Capture the cell that displays the provided text and extract its (x, y) central coordinate. 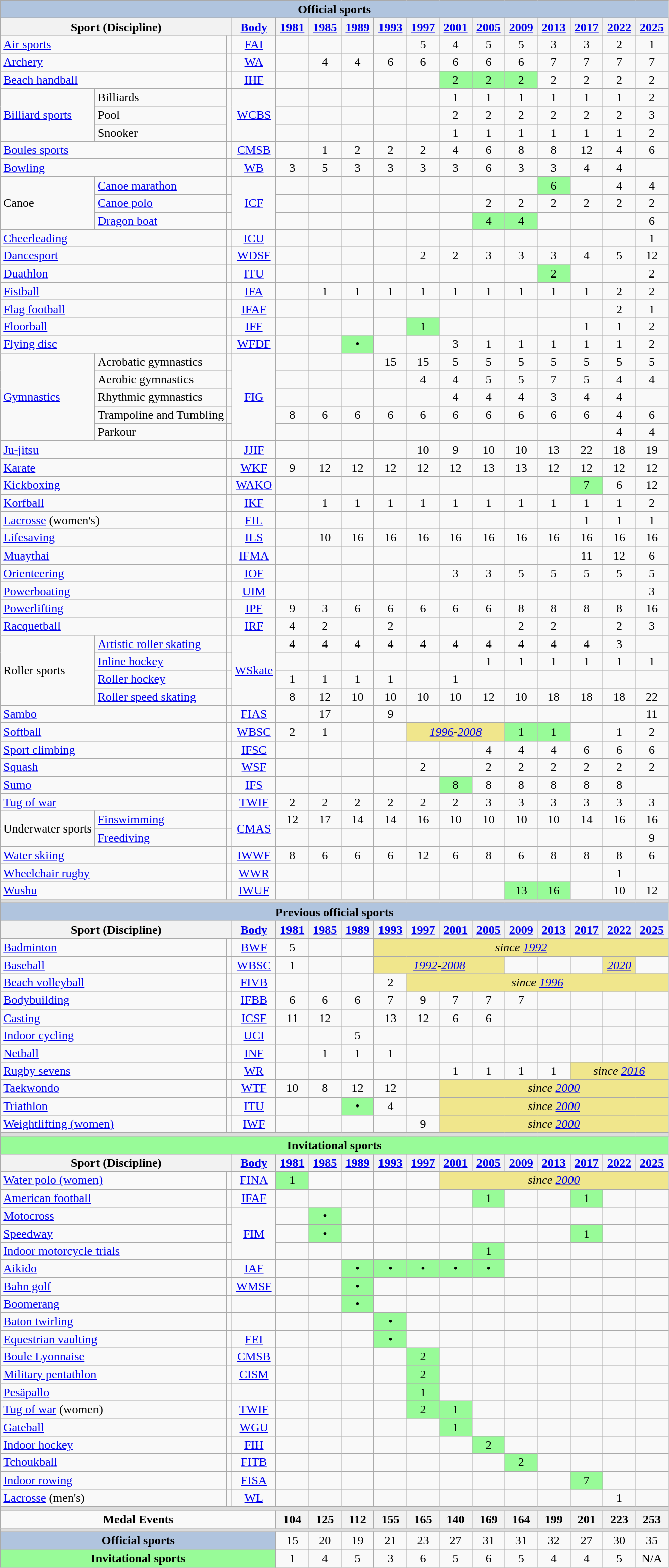
Canoe polo (160, 203)
Medal Events (138, 1519)
IFBB (254, 1000)
Previous official sports (335, 912)
Air sports (114, 44)
35 (651, 1541)
FIVB (254, 982)
WMSF (254, 1286)
199 (554, 1519)
Fistball (114, 292)
Aerobic gymnastics (160, 379)
Billiard sports (48, 115)
Tug of war (114, 802)
Tug of war (women) (114, 1410)
WWR (254, 873)
American football (114, 1198)
since 2016 (619, 1071)
Pool (160, 115)
Boule Lyonnaise (114, 1356)
FIG (254, 397)
ICF (254, 203)
Duathlon (114, 273)
FIAS (254, 714)
FIH (254, 1445)
32 (554, 1541)
WR (254, 1071)
140 (455, 1519)
Finswimming (160, 820)
Rugby sevens (114, 1071)
since 1992 (521, 947)
IOF (254, 573)
23 (423, 1541)
Flag football (114, 309)
IFS (254, 785)
Muaythai (114, 556)
Softball (114, 732)
IWF (254, 1124)
FITB (254, 1463)
WGU (254, 1428)
IRF (254, 626)
Canoe marathon (160, 185)
N/A (651, 1558)
Canoe (48, 203)
Freediving (160, 838)
WFDF (254, 344)
ILS (254, 538)
UIM (254, 591)
164 (521, 1519)
IFMA (254, 556)
IKF (254, 503)
Sambo (114, 714)
IFF (254, 327)
2020 (619, 965)
Roller speed skating (160, 697)
Boomerang (114, 1304)
201 (586, 1519)
Snooker (160, 133)
WSkate (254, 670)
Dancesport (114, 256)
IAF (254, 1269)
WSF (254, 767)
Taekwondo (114, 1088)
IWUF (254, 891)
WDSF (254, 256)
FAI (254, 44)
Cheerleading (114, 238)
Triathlon (114, 1106)
Netball (114, 1053)
21 (390, 1541)
Parkour (160, 432)
IFSC (254, 749)
ICSF (254, 1018)
IWWF (254, 856)
223 (619, 1519)
FIM (254, 1234)
Artistic roller skating (160, 643)
1996-2008 (455, 732)
Lacrosse (women's) (114, 521)
INF (254, 1053)
Casting (114, 1018)
WKF (254, 468)
Baton twirling (114, 1321)
FIL (254, 521)
Bowling (114, 168)
155 (390, 1519)
Flying disc (114, 344)
Pesäpallo (114, 1392)
Beach volleyball (114, 982)
WAKO (254, 485)
Equestrian vaulting (114, 1339)
Indoor motorcycle trials (114, 1251)
Lacrosse (men's) (114, 1498)
Kickboxing (114, 485)
Indoor cycling (114, 1036)
125 (325, 1519)
Wushu (114, 891)
Billiards (160, 98)
Gateball (114, 1428)
1992-2008 (439, 965)
Aikido (114, 1269)
20 (325, 1541)
Underwater sports (48, 829)
WCBS (254, 115)
Bodybuilding (114, 1000)
Water polo (women) (114, 1180)
Water skiing (114, 856)
Lifesaving (114, 538)
Military pentathlon (114, 1374)
Roller sports (48, 670)
Boules sports (114, 150)
Badminton (114, 947)
FISA (254, 1480)
CMAS (254, 829)
Karate (114, 468)
112 (358, 1519)
Inline hockey (160, 662)
Gymnastics (48, 397)
253 (651, 1519)
Floorball (114, 327)
Baseball (114, 965)
165 (423, 1519)
Weightlifting (women) (114, 1124)
WL (254, 1498)
Beach handball (114, 79)
Sumo (114, 785)
Speedway (114, 1234)
JJIF (254, 449)
Acrobatic gymnastics (160, 362)
Tchoukball (114, 1463)
Ju-jitsu (114, 449)
169 (489, 1519)
Powerboating (114, 591)
Squash (114, 767)
Dragon boat (160, 221)
Trampoline and Tumbling (160, 414)
CISM (254, 1374)
Korfball (114, 503)
30 (619, 1541)
Archery (114, 62)
Roller hockey (160, 679)
Wheelchair rugby (114, 873)
WB (254, 168)
Racquetball (114, 626)
UCI (254, 1036)
WA (254, 62)
104 (293, 1519)
IPF (254, 608)
FEI (254, 1339)
FINA (254, 1180)
Rhythmic gymnastics (160, 397)
WTF (254, 1088)
since 1996 (537, 982)
Orienteering (114, 573)
ICU (254, 238)
Indoor rowing (114, 1480)
IFA (254, 292)
Indoor hockey (114, 1445)
Sport climbing (114, 749)
Bahn golf (114, 1286)
BWF (254, 947)
Powerlifting (114, 608)
IHF (254, 79)
Motocross (114, 1216)
